Identify which cell holds the provided text, then report its (x, y) central coordinate. 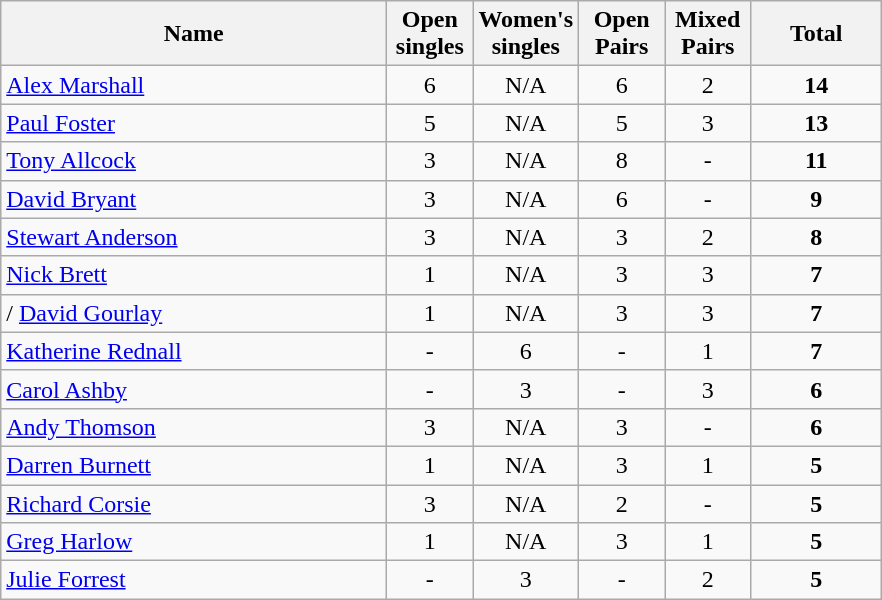
Andy Thomson (194, 427)
Total (816, 34)
Carol Ashby (194, 389)
Stewart Anderson (194, 237)
Nick Brett (194, 275)
Paul Foster (194, 123)
Open singles (430, 34)
Alex Marshall (194, 85)
Greg Harlow (194, 542)
Julie Forrest (194, 580)
9 (816, 199)
13 (816, 123)
David Bryant (194, 199)
Women's singles (526, 34)
/ David Gourlay (194, 313)
Katherine Rednall (194, 351)
Richard Corsie (194, 503)
Tony Allcock (194, 161)
Mixed Pairs (708, 34)
14 (816, 85)
Open Pairs (622, 34)
Name (194, 34)
Darren Burnett (194, 465)
11 (816, 161)
